Provide the (x, y) coordinate of the cell's center where the given text is located.  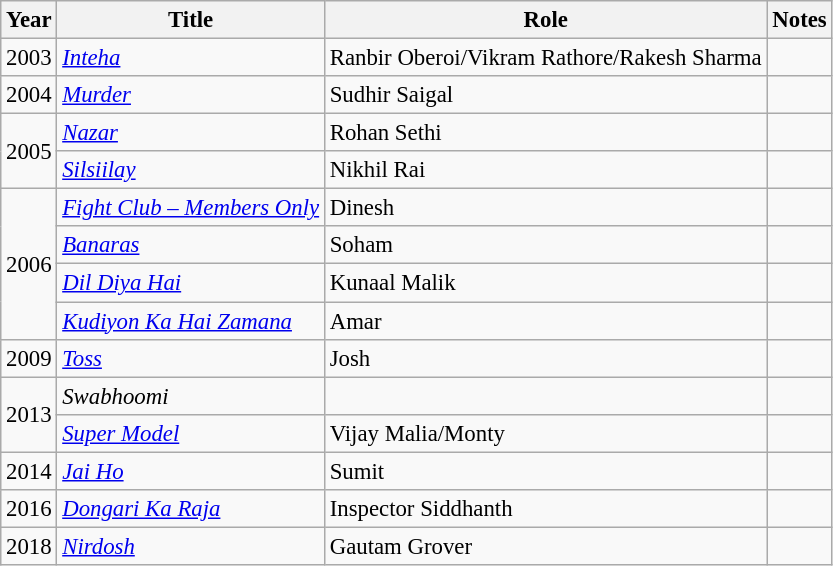
2016 (29, 509)
Nazar (190, 133)
Kudiyon Ka Hai Zamana (190, 321)
Sumit (546, 471)
2018 (29, 546)
Silsiilay (190, 170)
Kunaal Malik (546, 283)
Vijay Malia/Monty (546, 433)
2014 (29, 471)
Sudhir Saigal (546, 95)
2009 (29, 358)
Swabhoomi (190, 396)
Inteha (190, 58)
Nikhil Rai (546, 170)
Rohan Sethi (546, 133)
Toss (190, 358)
Dil Diya Hai (190, 283)
Year (29, 20)
Role (546, 20)
Inspector Siddhanth (546, 509)
Nirdosh (190, 546)
Jai Ho (190, 471)
Title (190, 20)
Amar (546, 321)
2003 (29, 58)
Soham (546, 245)
2005 (29, 152)
Dongari Ka Raja (190, 509)
Super Model (190, 433)
Murder (190, 95)
Ranbir Oberoi/Vikram Rathore/Rakesh Sharma (546, 58)
Notes (800, 20)
Gautam Grover (546, 546)
Banaras (190, 245)
2004 (29, 95)
Fight Club – Members Only (190, 208)
Josh (546, 358)
2013 (29, 414)
Dinesh (546, 208)
2006 (29, 264)
